For the text-containing cell, return its midpoint in [x, y] coordinate format. 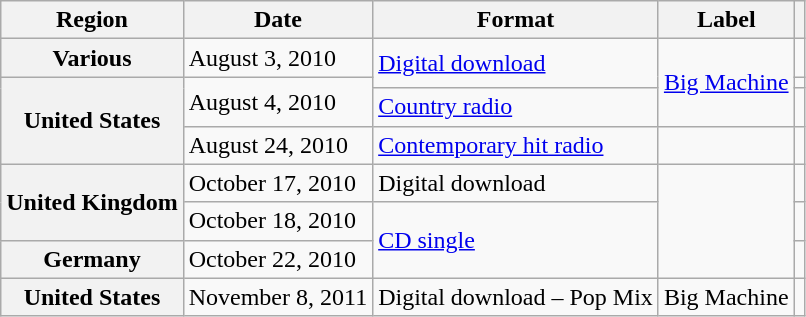
October 18, 2010 [278, 221]
August 24, 2010 [278, 145]
Region [92, 20]
Date [278, 20]
Contemporary hit radio [516, 145]
CD single [516, 240]
United Kingdom [92, 202]
November 8, 2011 [278, 297]
Digital download – Pop Mix [516, 297]
October 17, 2010 [278, 183]
August 4, 2010 [278, 102]
October 22, 2010 [278, 259]
Label [726, 20]
August 3, 2010 [278, 58]
Various [92, 58]
Country radio [516, 107]
Format [516, 20]
Germany [92, 259]
